Find where the given text appears and provide that cell's center as (x, y) coordinate. 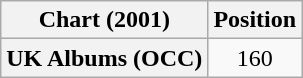
160 (255, 58)
Chart (2001) (104, 20)
Position (255, 20)
UK Albums (OCC) (104, 58)
